Search for the cell housing the specified text and yield its (x, y) center coordinate. 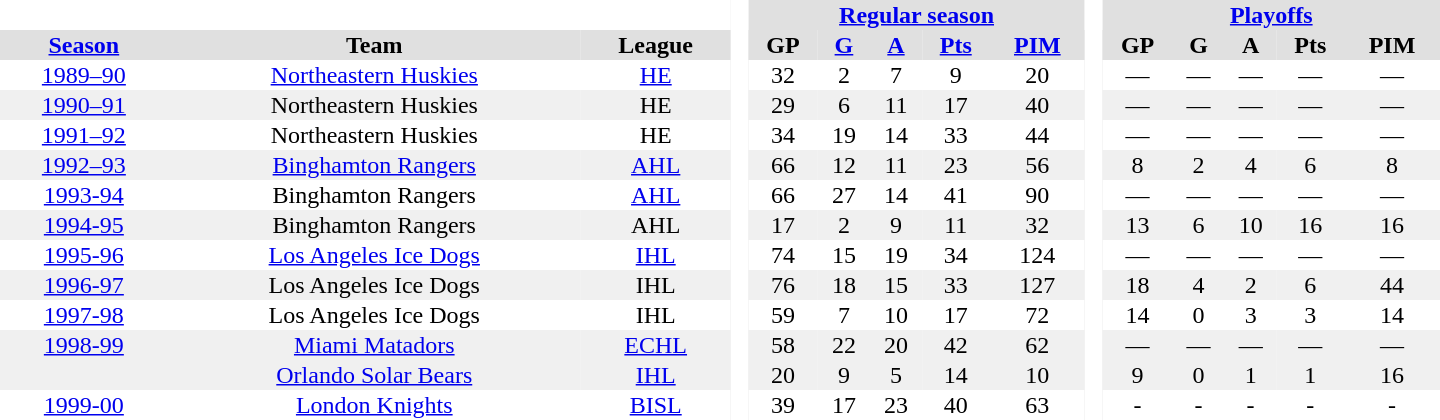
1999-00 (84, 405)
London Knights (374, 405)
27 (844, 195)
39 (783, 405)
1990–91 (84, 105)
22 (844, 345)
1997-98 (84, 315)
1995-96 (84, 255)
41 (956, 195)
Regular season (916, 15)
Playoffs (1272, 15)
90 (1037, 195)
1996-97 (84, 285)
127 (1037, 285)
Miami Matadors (374, 345)
League (656, 45)
76 (783, 285)
72 (1037, 315)
12 (844, 165)
Season (84, 45)
Team (374, 45)
42 (956, 345)
56 (1037, 165)
58 (783, 345)
29 (783, 105)
1992–93 (84, 165)
1991–92 (84, 135)
Orlando Solar Bears (374, 375)
124 (1037, 255)
59 (783, 315)
5 (896, 375)
63 (1037, 405)
1989–90 (84, 75)
1993-94 (84, 195)
13 (1138, 225)
62 (1037, 345)
1994-95 (84, 225)
ECHL (656, 345)
74 (783, 255)
BISL (656, 405)
1998-99 (84, 345)
